Find where the given text appears and provide that cell's center as [X, Y] coordinate. 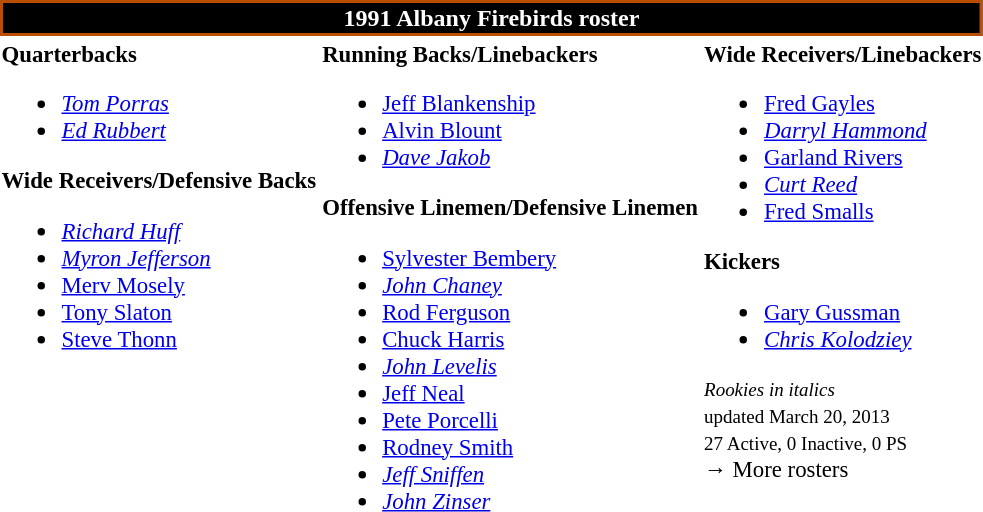
1991 Albany Firebirds roster [492, 18]
